From the cell containing the given text, extract its center point as (x, y) coordinate. 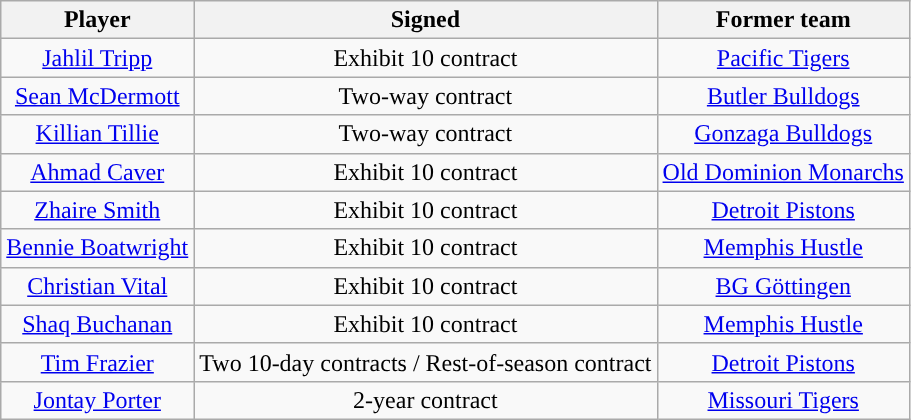
Jontay Porter (98, 400)
Signed (426, 20)
Jahlil Tripp (98, 58)
Tim Frazier (98, 362)
2-year contract (426, 400)
Player (98, 20)
Zhaire Smith (98, 210)
Two 10-day contracts / Rest-of-season contract (426, 362)
Pacific Tigers (783, 58)
Bennie Boatwright (98, 248)
Butler Bulldogs (783, 96)
Shaq Buchanan (98, 324)
BG Göttingen (783, 286)
Ahmad Caver (98, 172)
Christian Vital (98, 286)
Killian Tillie (98, 134)
Former team (783, 20)
Gonzaga Bulldogs (783, 134)
Missouri Tigers (783, 400)
Old Dominion Monarchs (783, 172)
Sean McDermott (98, 96)
